Locate the cell with the specified text and output its (x, y) center coordinate. 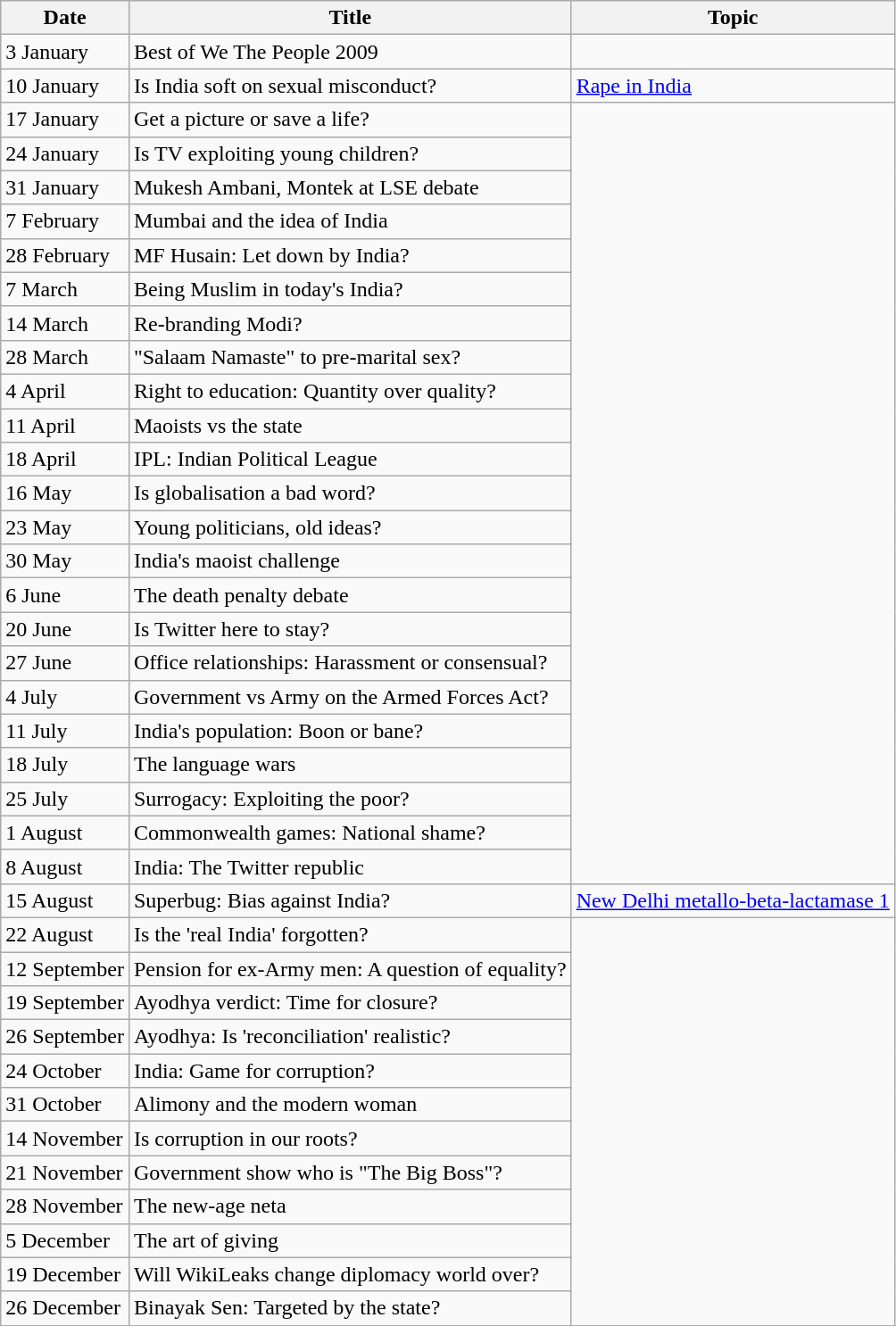
The art of giving (350, 1240)
Rape in India (733, 86)
8 August (65, 866)
28 November (65, 1206)
Pension for ex-Army men: A question of equality? (350, 968)
14 March (65, 323)
4 April (65, 391)
India's maoist challenge (350, 561)
30 May (65, 561)
15 August (65, 900)
Best of We The People 2009 (350, 52)
4 July (65, 697)
Mukesh Ambani, Montek at LSE debate (350, 187)
26 September (65, 1037)
Date (65, 18)
19 December (65, 1274)
11 April (65, 426)
Government vs Army on the Armed Forces Act? (350, 697)
10 January (65, 86)
18 July (65, 765)
20 June (65, 629)
5 December (65, 1240)
Is Twitter here to stay? (350, 629)
Surrogacy: Exploiting the poor? (350, 799)
Re-branding Modi? (350, 323)
7 February (65, 221)
MF Husain: Let down by India? (350, 255)
22 August (65, 934)
3 January (65, 52)
Superbug: Bias against India? (350, 900)
New Delhi metallo-beta-lactamase 1 (733, 900)
Being Muslim in today's India? (350, 289)
Will WikiLeaks change diplomacy world over? (350, 1274)
Government show who is "The Big Boss"? (350, 1173)
7 March (65, 289)
1 August (65, 833)
14 November (65, 1139)
28 March (65, 357)
16 May (65, 493)
The death penalty debate (350, 595)
"Salaam Namaste" to pre-marital sex? (350, 357)
Topic (733, 18)
Alimony and the modern woman (350, 1105)
India's population: Boon or bane? (350, 731)
Is India soft on sexual misconduct? (350, 86)
India: Game for corruption? (350, 1071)
The new-age neta (350, 1206)
19 September (65, 1003)
Get a picture or save a life? (350, 120)
The language wars (350, 765)
Ayodhya: Is 'reconciliation' realistic? (350, 1037)
Binayak Sen: Targeted by the state? (350, 1308)
28 February (65, 255)
Maoists vs the state (350, 426)
31 October (65, 1105)
Is TV exploiting young children? (350, 153)
Is globalisation a bad word? (350, 493)
24 October (65, 1071)
24 January (65, 153)
17 January (65, 120)
Is corruption in our roots? (350, 1139)
18 April (65, 460)
Right to education: Quantity over quality? (350, 391)
IPL: Indian Political League (350, 460)
Title (350, 18)
6 June (65, 595)
12 September (65, 968)
11 July (65, 731)
Young politicians, old ideas? (350, 527)
Mumbai and the idea of India (350, 221)
Is the 'real India' forgotten? (350, 934)
India: The Twitter republic (350, 866)
23 May (65, 527)
26 December (65, 1308)
27 June (65, 663)
Ayodhya verdict: Time for closure? (350, 1003)
31 January (65, 187)
25 July (65, 799)
Commonwealth games: National shame? (350, 833)
Office relationships: Harassment or consensual? (350, 663)
21 November (65, 1173)
